Provide the (X, Y) coordinate of the cell's center where the given text is located.  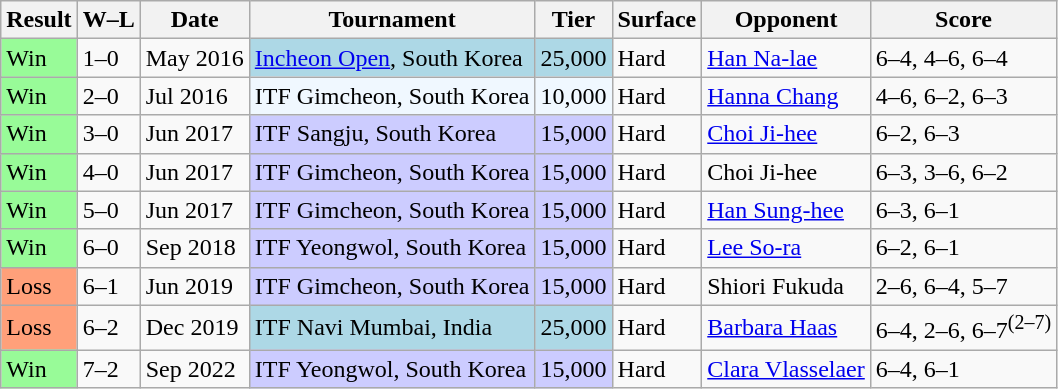
Score (963, 20)
Lee So-ra (786, 248)
6–2 (108, 328)
6–1 (108, 286)
May 2016 (194, 58)
2–6, 6–4, 5–7 (963, 286)
7–2 (108, 369)
3–0 (108, 134)
Jun 2019 (194, 286)
Tier (574, 20)
2–0 (108, 96)
ITF Navi Mumbai, India (392, 328)
6–3, 6–1 (963, 210)
Han Na-lae (786, 58)
Shiori Fukuda (786, 286)
Sep 2022 (194, 369)
6–4, 2–6, 6–7(2–7) (963, 328)
Opponent (786, 20)
W–L (108, 20)
Result (39, 20)
Incheon Open, South Korea (392, 58)
10,000 (574, 96)
1–0 (108, 58)
Sep 2018 (194, 248)
6–0 (108, 248)
ITF Sangju, South Korea (392, 134)
6–3, 3–6, 6–2 (963, 172)
6–4, 6–1 (963, 369)
6–2, 6–1 (963, 248)
4–6, 6–2, 6–3 (963, 96)
Jul 2016 (194, 96)
Dec 2019 (194, 328)
Hanna Chang (786, 96)
Date (194, 20)
4–0 (108, 172)
6–2, 6–3 (963, 134)
Barbara Haas (786, 328)
5–0 (108, 210)
Tournament (392, 20)
Surface (657, 20)
Clara Vlasselaer (786, 369)
6–4, 4–6, 6–4 (963, 58)
Han Sung-hee (786, 210)
